Search for the cell housing the specified text and yield its [x, y] center coordinate. 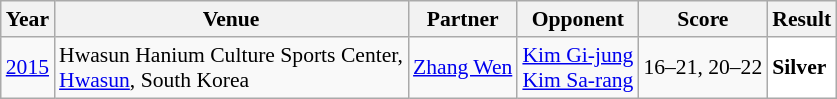
Score [702, 19]
Result [802, 19]
Zhang Wen [462, 68]
2015 [28, 68]
Venue [231, 19]
Year [28, 19]
Silver [802, 68]
Hwasun Hanium Culture Sports Center,Hwasun, South Korea [231, 68]
16–21, 20–22 [702, 68]
Partner [462, 19]
Kim Gi-jung Kim Sa-rang [578, 68]
Opponent [578, 19]
